Determine the (X, Y) coordinate at the center of the cell enclosing the given text.  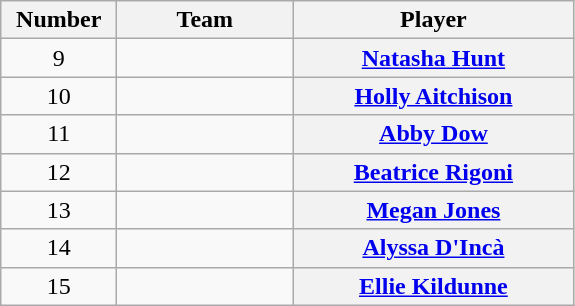
Number (59, 20)
14 (59, 248)
12 (59, 172)
13 (59, 210)
Megan Jones (434, 210)
Player (434, 20)
Beatrice Rigoni (434, 172)
10 (59, 96)
Natasha Hunt (434, 58)
11 (59, 134)
Holly Aitchison (434, 96)
15 (59, 286)
Team (205, 20)
9 (59, 58)
Ellie Kildunne (434, 286)
Alyssa D'Incà (434, 248)
Abby Dow (434, 134)
